Scan for the cell matching the given text and deliver its (x, y) coordinate at center. 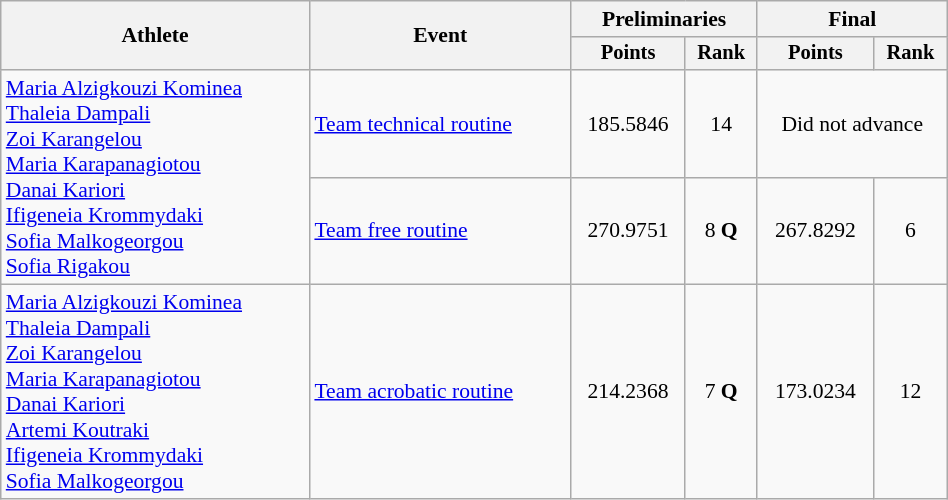
Team acrobatic routine (440, 392)
270.9751 (628, 232)
7 Q (721, 392)
Preliminaries (664, 19)
Did not advance (852, 124)
Team free routine (440, 232)
185.5846 (628, 124)
14 (721, 124)
Final (852, 19)
Maria Alzigkouzi KomineaThaleia DampaliZoi KarangelouMaria KarapanagiotouDanai KarioriIfigeneia KrommydakiSofia MalkogeorgouSofia Rigakou (156, 177)
12 (911, 392)
Athlete (156, 36)
8 Q (721, 232)
214.2368 (628, 392)
Team technical routine (440, 124)
267.8292 (815, 232)
Maria Alzigkouzi KomineaThaleia DampaliZoi KarangelouMaria KarapanagiotouDanai KarioriArtemi KoutrakiIfigeneia KrommydakiSofia Malkogeorgou (156, 392)
Event (440, 36)
6 (911, 232)
173.0234 (815, 392)
